Capture the cell that displays the provided text and extract its (x, y) central coordinate. 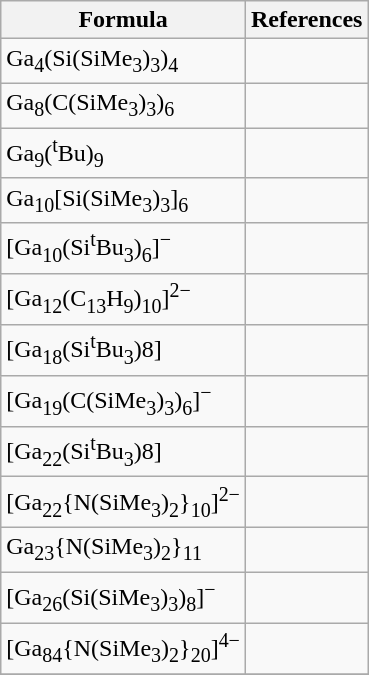
Ga23{N(SiMe3)2}11 (124, 550)
Ga10[Si(SiMe3)3]6 (124, 200)
[Ga22{N(SiMe3)2}10]2− (124, 502)
Ga8(C(SiMe3)3)6 (124, 105)
[Ga10(SitBu3)6]− (124, 248)
[Ga19(C(SiMe3)3)6]− (124, 400)
[Ga26(Si(SiMe3)3)8]− (124, 598)
Ga4(Si(SiMe3)3)4 (124, 61)
Formula (124, 20)
References (306, 20)
[Ga22(SitBu3)8] (124, 452)
[Ga12(C13H9)10]2− (124, 300)
[Ga18(SitBu3)8] (124, 350)
Ga9(tBu)9 (124, 154)
[Ga84{N(SiMe3)2}20]4− (124, 648)
